Scan for the cell matching the given text and deliver its (X, Y) coordinate at center. 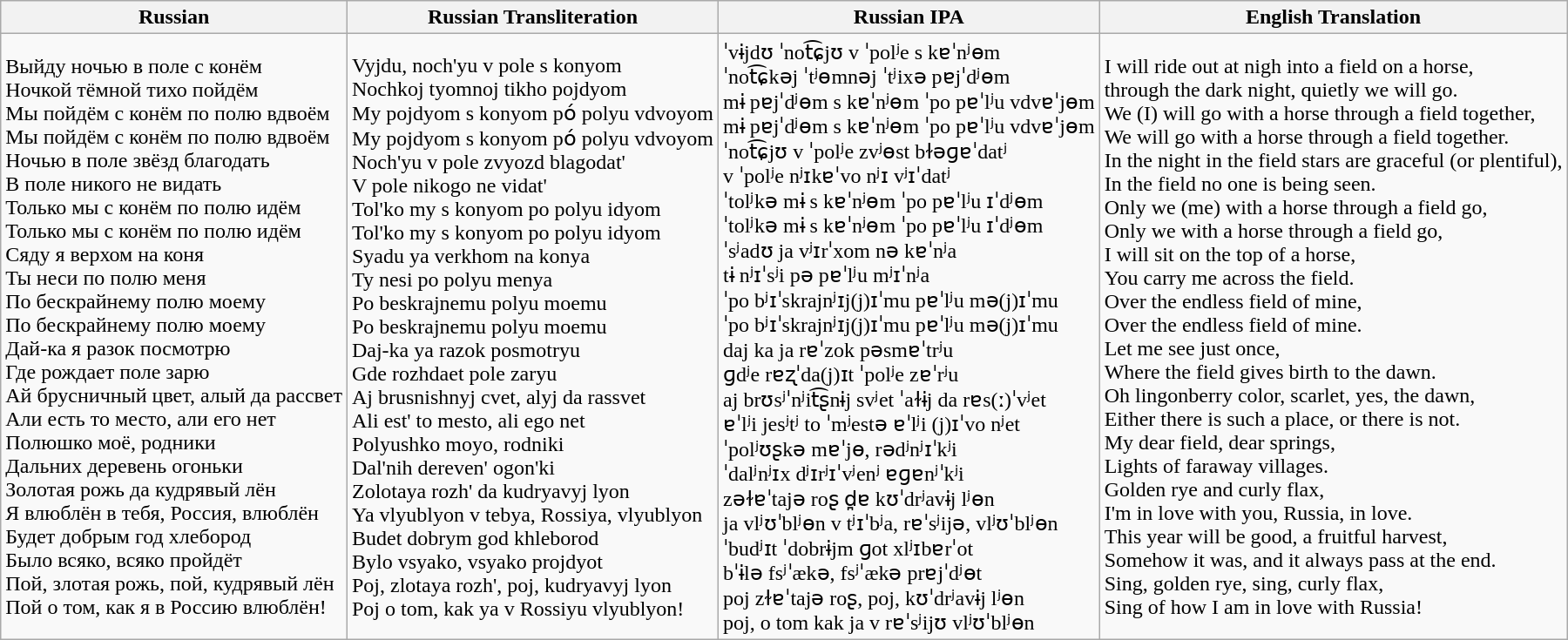
Russian (174, 17)
Russian IPA (909, 17)
Russian Transliteration (532, 17)
English Translation (1333, 17)
